For the text-containing cell, return its midpoint in (X, Y) coordinate format. 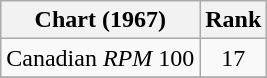
Canadian RPM 100 (100, 58)
17 (234, 58)
Chart (1967) (100, 20)
Rank (234, 20)
